Output the [x, y] coordinate of the center of the cell containing the given text.  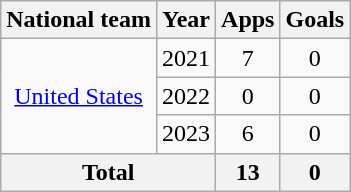
2022 [186, 96]
Total [108, 172]
Apps [248, 20]
National team [79, 20]
7 [248, 58]
6 [248, 134]
2021 [186, 58]
United States [79, 96]
13 [248, 172]
Year [186, 20]
2023 [186, 134]
Goals [315, 20]
